Pinpoint the cell where the given text exists, returning its [X, Y] midpoint coordinate. 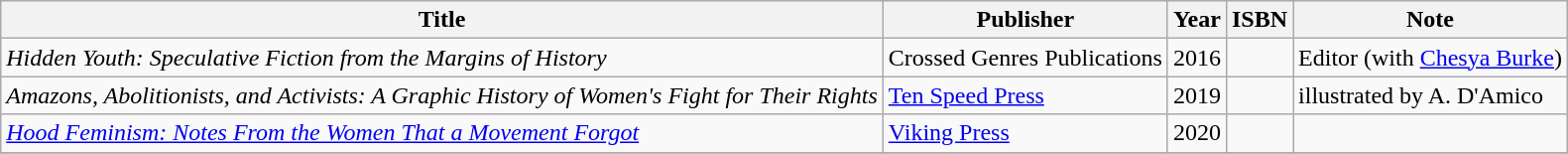
Note [1430, 20]
Viking Press [1025, 133]
Title [442, 20]
Publisher [1025, 20]
Year [1196, 20]
Hidden Youth: Speculative Fiction from the Margins of History [442, 58]
Amazons, Abolitionists, and Activists: A Graphic History of Women's Fight for Their Rights [442, 95]
2020 [1196, 133]
Ten Speed Press [1025, 95]
ISBN [1260, 20]
2016 [1196, 58]
Crossed Genres Publications [1025, 58]
Editor (with Chesya Burke) [1430, 58]
2019 [1196, 95]
Hood Feminism: Notes From the Women That a Movement Forgot [442, 133]
illustrated by A. D'Amico [1430, 95]
